Locate the cell with the specified text and output its [x, y] center coordinate. 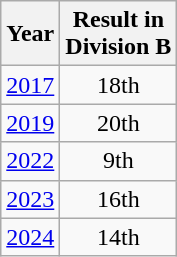
2017 [30, 85]
2019 [30, 123]
2024 [30, 237]
9th [118, 161]
Result inDivision B [118, 34]
20th [118, 123]
18th [118, 85]
16th [118, 199]
Year [30, 34]
2022 [30, 161]
14th [118, 237]
2023 [30, 199]
